Return [X, Y] of the center of cell containing provided text 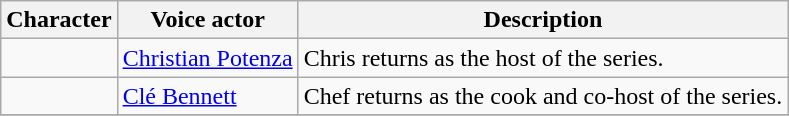
Clé Bennett [208, 96]
Christian Potenza [208, 58]
Chef returns as the cook and co-host of the series. [543, 96]
Voice actor [208, 20]
Description [543, 20]
Chris returns as the host of the series. [543, 58]
Character [59, 20]
